Output the [x, y] coordinate of the center of the cell containing the given text.  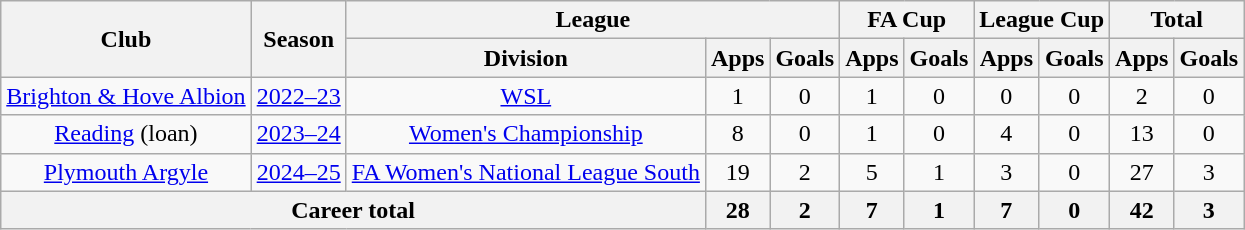
8 [737, 134]
Reading (loan) [126, 134]
WSL [526, 96]
Plymouth Argyle [126, 172]
Women's Championship [526, 134]
2023–24 [298, 134]
League Cup [1042, 20]
5 [872, 172]
Total [1177, 20]
27 [1142, 172]
2022–23 [298, 96]
28 [737, 210]
19 [737, 172]
Club [126, 39]
Brighton & Hove Albion [126, 96]
Season [298, 39]
Division [526, 58]
13 [1142, 134]
2024–25 [298, 172]
42 [1142, 210]
Career total [354, 210]
FA Cup [907, 20]
League [592, 20]
4 [1006, 134]
FA Women's National League South [526, 172]
